Identify which cell holds the provided text, then report its (x, y) central coordinate. 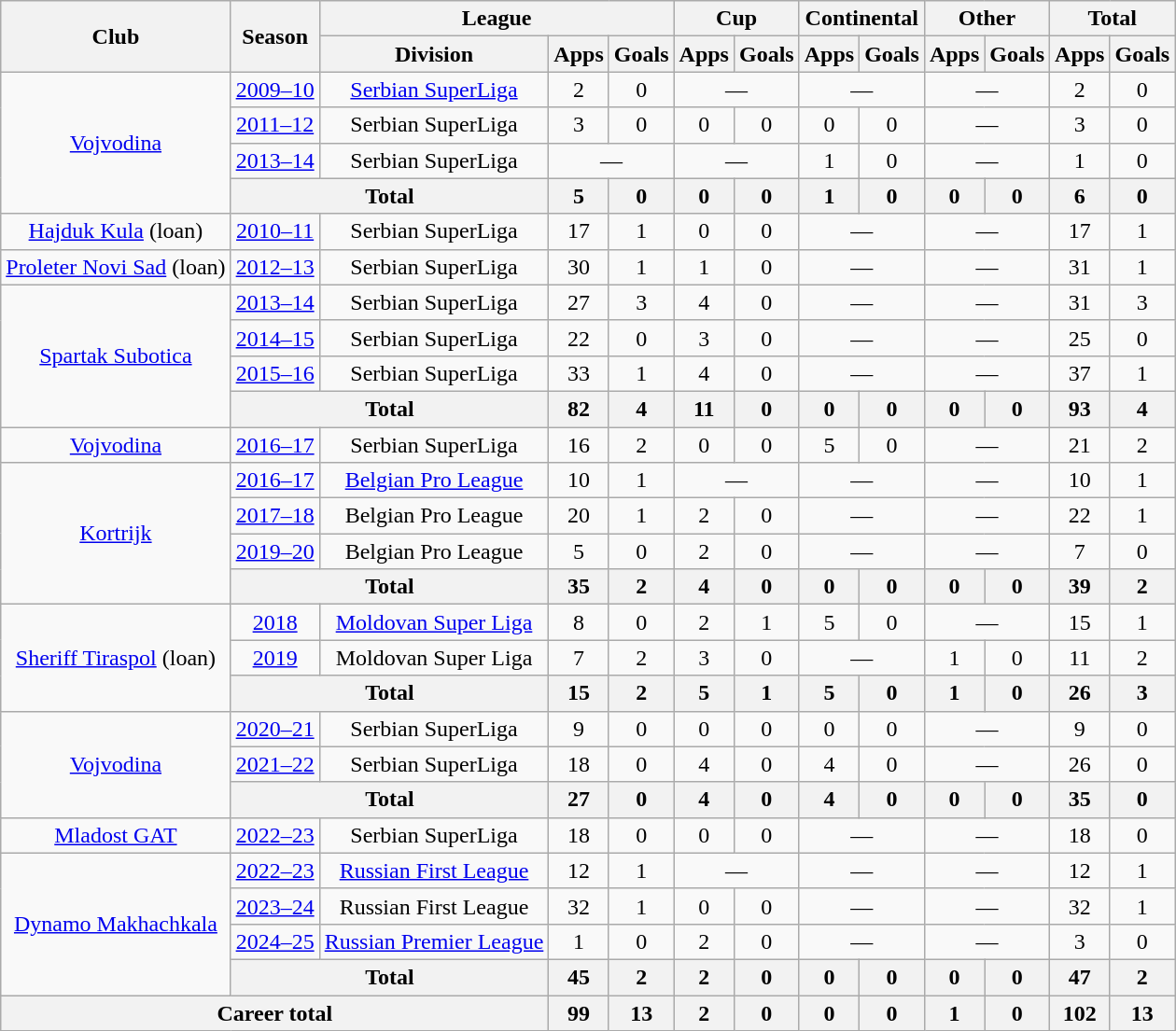
Mladost GAT (116, 835)
Division (434, 54)
2011–12 (274, 125)
2015–16 (274, 373)
Club (116, 36)
82 (579, 409)
Russian Premier League (434, 941)
Spartak Subotica (116, 355)
33 (579, 373)
Sheriff Tiraspol (loan) (116, 658)
2020–21 (274, 729)
2012–13 (274, 267)
21 (1080, 445)
Other (987, 19)
8 (579, 622)
6 (1080, 196)
2021–22 (274, 764)
Career total (274, 1012)
2024–25 (274, 941)
Continental (861, 19)
Dynamo Makhachkala (116, 924)
102 (1080, 1012)
93 (1080, 409)
2017–18 (274, 516)
League (497, 19)
45 (579, 977)
2009–10 (274, 90)
37 (1080, 373)
2019 (274, 658)
Kortrijk (116, 534)
Cup (736, 19)
2023–24 (274, 906)
47 (1080, 977)
Season (274, 36)
Hajduk Kula (loan) (116, 231)
30 (579, 267)
99 (579, 1012)
Proleter Novi Sad (loan) (116, 267)
2019–20 (274, 551)
2014–15 (274, 338)
16 (579, 445)
2018 (274, 622)
20 (579, 516)
2010–11 (274, 231)
39 (1080, 587)
25 (1080, 338)
